Detect which cell encompasses the target text, then output its (X, Y) center coordinate. 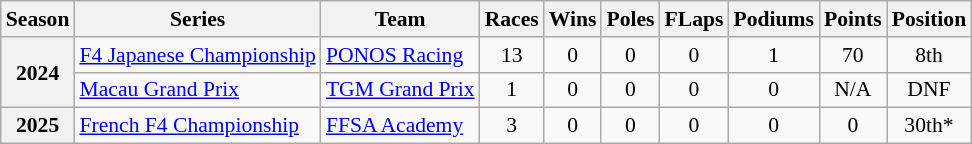
70 (853, 55)
2025 (38, 126)
Races (512, 19)
PONOS Racing (400, 55)
F4 Japanese Championship (197, 55)
N/A (853, 90)
FLaps (694, 19)
3 (512, 126)
2024 (38, 72)
Position (929, 19)
30th* (929, 126)
Macau Grand Prix (197, 90)
Points (853, 19)
DNF (929, 90)
13 (512, 55)
Team (400, 19)
Series (197, 19)
Podiums (774, 19)
8th (929, 55)
French F4 Championship (197, 126)
Poles (630, 19)
Season (38, 19)
Wins (573, 19)
TGM Grand Prix (400, 90)
FFSA Academy (400, 126)
